Provide the (X, Y) coordinate of the cell's center where the given text is located.  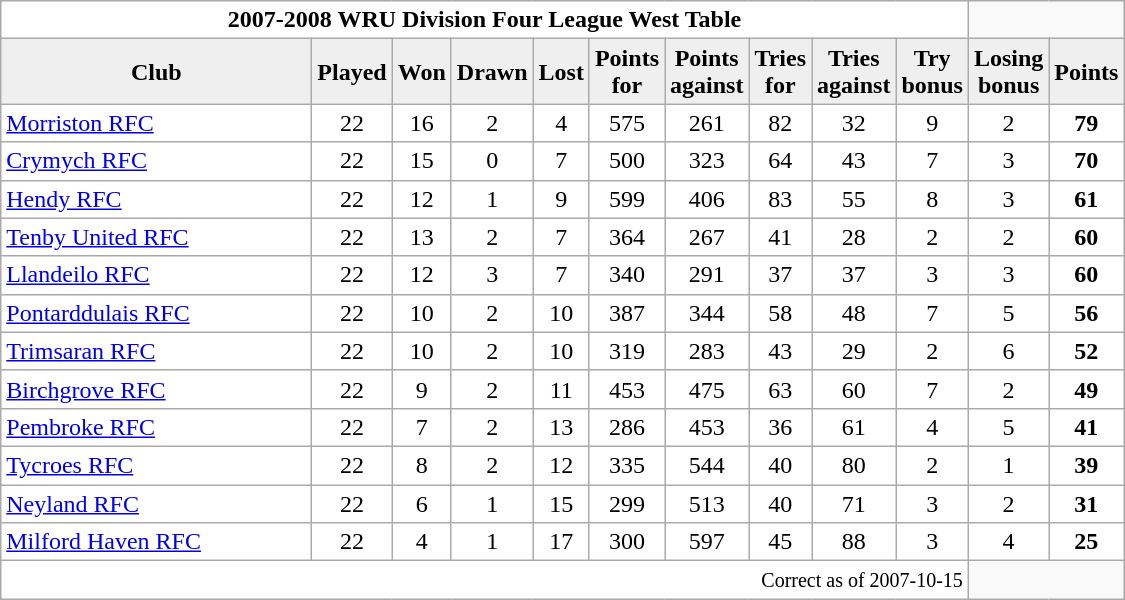
544 (706, 465)
2007-2008 WRU Division Four League West Table (485, 20)
70 (1086, 161)
58 (780, 313)
Losing bonus (1008, 72)
Tries for (780, 72)
11 (561, 389)
Milford Haven RFC (156, 542)
267 (706, 237)
Hendy RFC (156, 199)
88 (854, 542)
39 (1086, 465)
Tries against (854, 72)
Try bonus (932, 72)
364 (626, 237)
55 (854, 199)
291 (706, 275)
513 (706, 503)
344 (706, 313)
49 (1086, 389)
48 (854, 313)
261 (706, 123)
64 (780, 161)
Pontarddulais RFC (156, 313)
Llandeilo RFC (156, 275)
82 (780, 123)
28 (854, 237)
Club (156, 72)
599 (626, 199)
79 (1086, 123)
29 (854, 351)
Points against (706, 72)
Points for (626, 72)
283 (706, 351)
323 (706, 161)
Points (1086, 72)
32 (854, 123)
299 (626, 503)
Lost (561, 72)
Won (422, 72)
16 (422, 123)
25 (1086, 542)
406 (706, 199)
387 (626, 313)
17 (561, 542)
Pembroke RFC (156, 427)
Tycroes RFC (156, 465)
335 (626, 465)
300 (626, 542)
Trimsaran RFC (156, 351)
52 (1086, 351)
31 (1086, 503)
Played (352, 72)
71 (854, 503)
500 (626, 161)
56 (1086, 313)
Correct as of 2007-10-15 (485, 580)
63 (780, 389)
475 (706, 389)
Tenby United RFC (156, 237)
36 (780, 427)
319 (626, 351)
Neyland RFC (156, 503)
Crymych RFC (156, 161)
575 (626, 123)
0 (492, 161)
286 (626, 427)
Drawn (492, 72)
340 (626, 275)
45 (780, 542)
597 (706, 542)
Birchgrove RFC (156, 389)
83 (780, 199)
Morriston RFC (156, 123)
80 (854, 465)
